Output the [X, Y] coordinate of the center of the cell containing the given text.  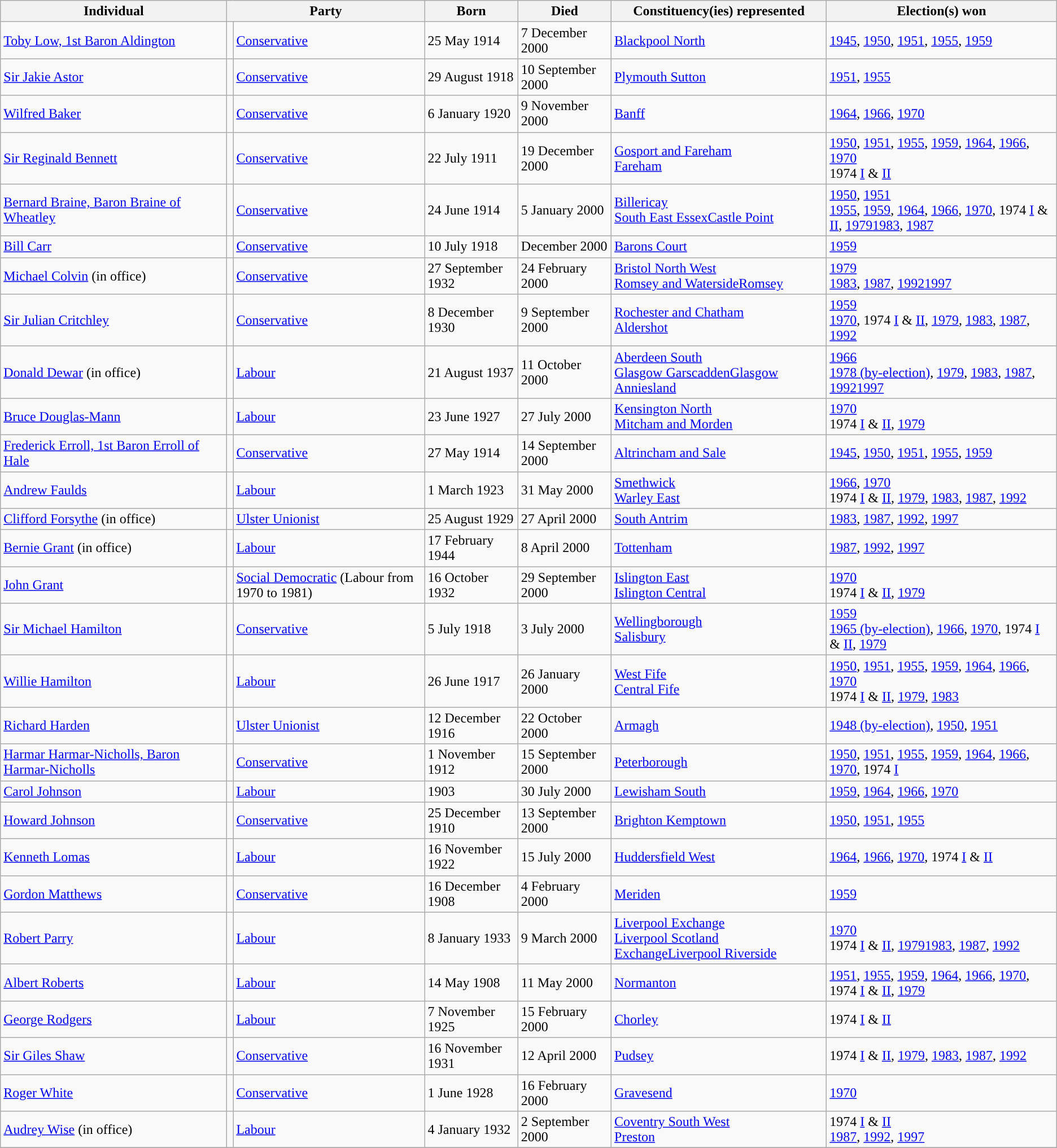
2 September 2000 [565, 1130]
Bill Carr [114, 247]
26 June 1917 [471, 681]
1959, 1964, 1966, 1970 [942, 791]
10 September 2000 [565, 77]
Constituency(ies) represented [719, 11]
13 September 2000 [565, 821]
1948 (by-election), 1950, 1951 [942, 726]
19661978 (by-election), 1979, 1983, 1987, 19921997 [942, 372]
Tottenham [719, 549]
Bristol North WestRomsey and WatersideRomsey [719, 275]
Died [565, 11]
7 December 2000 [565, 41]
Michael Colvin (in office) [114, 275]
16 February 2000 [565, 1093]
1950, 1951, 1955, 1959, 1964, 1966, 1970, 1974 I [942, 762]
1970 [942, 1093]
1 November 1912 [471, 762]
1964, 1966, 1970 [942, 114]
1974 I & II, 1979, 1983, 1987, 1992 [942, 1055]
Armagh [719, 726]
Altrincham and Sale [719, 453]
1983, 1987, 1992, 1997 [942, 519]
Sir Jakie Astor [114, 77]
29 September 2000 [565, 585]
15 July 2000 [565, 857]
1950, 1951, 1955 [942, 821]
BillericaySouth East EssexCastle Point [719, 210]
16 October 1932 [471, 585]
22 October 2000 [565, 726]
Sir Michael Hamilton [114, 629]
19591970, 1974 I & II, 1979, 1983, 1987, 1992 [942, 320]
30 July 2000 [565, 791]
Bruce Douglas-Mann [114, 417]
Donald Dewar (in office) [114, 372]
Gordon Matthews [114, 894]
Clifford Forsythe (in office) [114, 519]
3 July 2000 [565, 629]
Plymouth Sutton [719, 77]
Liverpool ExchangeLiverpool Scotland ExchangeLiverpool Riverside [719, 938]
Social Democratic (Labour from 1970 to 1981) [329, 585]
22 July 1911 [471, 158]
4 January 1932 [471, 1130]
1987, 1992, 1997 [942, 549]
26 January 2000 [565, 681]
10 July 1918 [471, 247]
8 January 1933 [471, 938]
27 May 1914 [471, 453]
1964, 1966, 1970, 1974 I & II [942, 857]
11 May 2000 [565, 982]
19591965 (by-election), 1966, 1970, 1974 I & II, 1979 [942, 629]
19791983, 1987, 19921997 [942, 275]
1950, 1951, 1955, 1959, 1964, 1966, 19701974 I & II, 1979, 1983 [942, 681]
Gosport and FarehamFareham [719, 158]
Kenneth Lomas [114, 857]
Blackpool North [719, 41]
1 June 1928 [471, 1093]
21 August 1937 [471, 372]
South Antrim [719, 519]
Chorley [719, 1019]
George Rodgers [114, 1019]
1950, 19511955, 1959, 1964, 1966, 1970, 1974 I & II, 19791983, 1987 [942, 210]
Brighton Kemptown [719, 821]
23 June 1927 [471, 417]
Meriden [719, 894]
1 March 1923 [471, 490]
Robert Parry [114, 938]
John Grant [114, 585]
7 November 1925 [471, 1019]
Toby Low, 1st Baron Aldington [114, 41]
Richard Harden [114, 726]
19701974 I & II, 19791983, 1987, 1992 [942, 938]
9 September 2000 [565, 320]
29 August 1918 [471, 77]
27 April 2000 [565, 519]
Carol Johnson [114, 791]
16 November 1931 [471, 1055]
14 May 1908 [471, 982]
17 February 1944 [471, 549]
25 December 1910 [471, 821]
27 September 1932 [471, 275]
Rochester and ChathamAldershot [719, 320]
Albert Roberts [114, 982]
27 July 2000 [565, 417]
9 November 2000 [565, 114]
Wilfred Baker [114, 114]
WellingboroughSalisbury [719, 629]
6 January 1920 [471, 114]
West FifeCentral Fife [719, 681]
Sir Giles Shaw [114, 1055]
25 May 1914 [471, 41]
Peterborough [719, 762]
1974 I & II1987, 1992, 1997 [942, 1130]
Willie Hamilton [114, 681]
15 September 2000 [565, 762]
Bernie Grant (in office) [114, 549]
Frederick Erroll, 1st Baron Erroll of Hale [114, 453]
31 May 2000 [565, 490]
12 April 2000 [565, 1055]
Islington EastIslington Central [719, 585]
Bernard Braine, Baron Braine of Wheatley [114, 210]
24 June 1914 [471, 210]
1951, 1955, 1959, 1964, 1966, 1970, 1974 I & II, 1979 [942, 982]
Born [471, 11]
Individual [114, 11]
14 September 2000 [565, 453]
19 December 2000 [565, 158]
Sir Julian Critchley [114, 320]
Gravesend [719, 1093]
Coventry South WestPreston [719, 1130]
12 December 1916 [471, 726]
1951, 1955 [942, 77]
Lewisham South [719, 791]
5 January 2000 [565, 210]
8 December 1930 [471, 320]
1903 [471, 791]
Andrew Faulds [114, 490]
4 February 2000 [565, 894]
1966, 19701974 I & II, 1979, 1983, 1987, 1992 [942, 490]
24 February 2000 [565, 275]
25 August 1929 [471, 519]
5 July 1918 [471, 629]
Election(s) won [942, 11]
December 2000 [565, 247]
8 April 2000 [565, 549]
Normanton [719, 982]
Sir Reginald Bennett [114, 158]
Huddersfield West [719, 857]
Roger White [114, 1093]
11 October 2000 [565, 372]
Barons Court [719, 247]
Kensington NorthMitcham and Morden [719, 417]
15 February 2000 [565, 1019]
Audrey Wise (in office) [114, 1130]
1974 I & II [942, 1019]
Pudsey [719, 1055]
1950, 1951, 1955, 1959, 1964, 1966, 19701974 I & II [942, 158]
Harmar Harmar-Nicholls, Baron Harmar-Nicholls [114, 762]
Banff [719, 114]
16 December 1908 [471, 894]
16 November 1922 [471, 857]
Aberdeen SouthGlasgow GarscaddenGlasgow Anniesland [719, 372]
Party [326, 11]
Howard Johnson [114, 821]
9 March 2000 [565, 938]
SmethwickWarley East [719, 490]
